Return the [x, y] coordinate for the center point of the cell that contains the specified text.  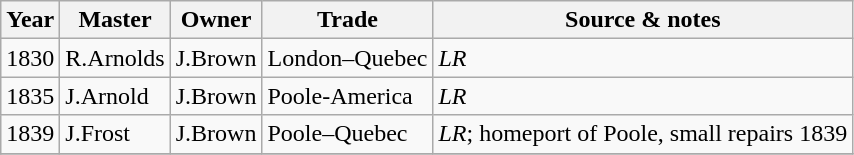
Master [115, 20]
LR; homeport of Poole, small repairs 1839 [643, 134]
J.Arnold [115, 96]
J.Frost [115, 134]
1839 [30, 134]
R.Arnolds [115, 58]
1835 [30, 96]
London–Quebec [348, 58]
Trade [348, 20]
Poole-America [348, 96]
Poole–Quebec [348, 134]
Source & notes [643, 20]
Year [30, 20]
Owner [216, 20]
1830 [30, 58]
